Capture the cell that displays the provided text and extract its (X, Y) central coordinate. 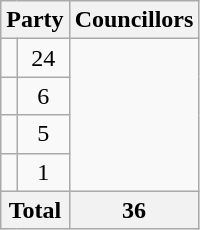
24 (43, 58)
1 (43, 172)
6 (43, 96)
Party (35, 20)
Councillors (134, 20)
36 (134, 210)
Total (35, 210)
5 (43, 134)
